Determine the (x, y) coordinate at the center of the cell enclosing the given text.  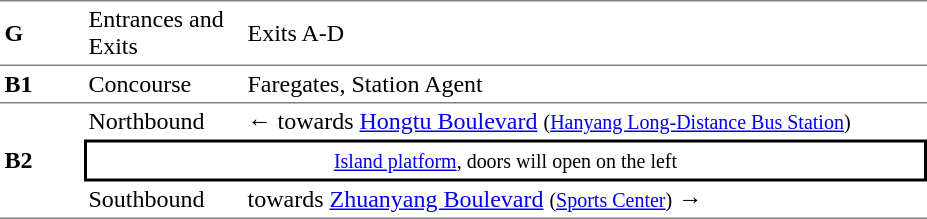
Island platform, doors will open on the left (506, 161)
Exits A-D (585, 33)
Concourse (164, 85)
G (42, 33)
B1 (42, 85)
← towards Hongtu Boulevard (Hanyang Long-Distance Bus Station) (585, 122)
Northbound (164, 122)
Entrances and Exits (164, 33)
Faregates, Station Agent (585, 85)
